Identify which cell holds the provided text, then report its (X, Y) central coordinate. 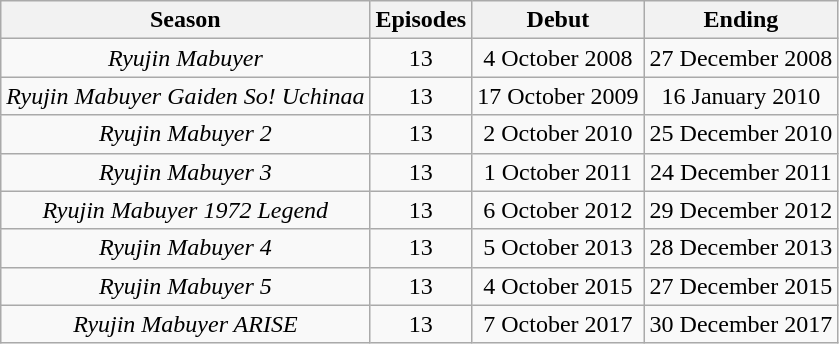
Ryujin Mabuyer 1972 Legend (186, 210)
6 October 2012 (558, 210)
4 October 2008 (558, 58)
Season (186, 20)
4 October 2015 (558, 286)
Ryujin Mabuyer Gaiden So! Uchinaa (186, 96)
27 December 2008 (741, 58)
1 October 2011 (558, 172)
2 October 2010 (558, 134)
29 December 2012 (741, 210)
Ryujin Mabuyer 3 (186, 172)
24 December 2011 (741, 172)
Debut (558, 20)
Ryujin Mabuyer 2 (186, 134)
Ryujin Mabuyer 4 (186, 248)
25 December 2010 (741, 134)
Ryujin Mabuyer 5 (186, 286)
17 October 2009 (558, 96)
Ryujin Mabuyer (186, 58)
Episodes (421, 20)
5 October 2013 (558, 248)
Ending (741, 20)
7 October 2017 (558, 324)
Ryujin Mabuyer ARISE (186, 324)
30 December 2017 (741, 324)
28 December 2013 (741, 248)
27 December 2015 (741, 286)
16 January 2010 (741, 96)
